Detect which cell encompasses the target text, then output its (x, y) center coordinate. 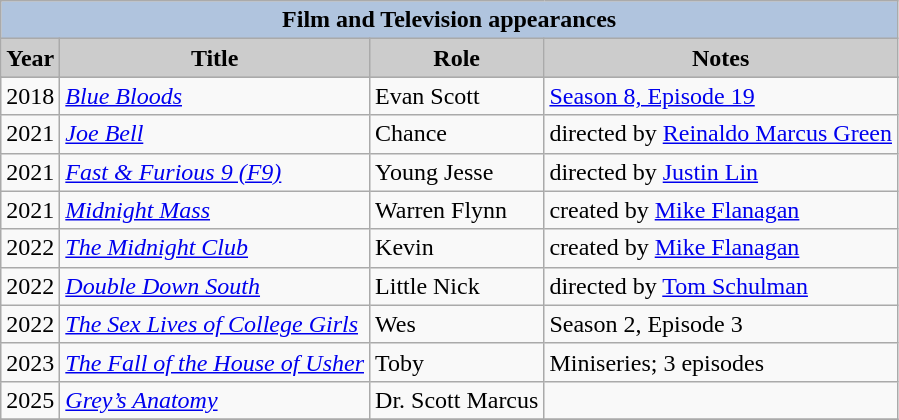
Grey’s Anatomy (215, 400)
Film and Television appearances (450, 20)
Double Down South (215, 286)
Young Jesse (457, 172)
Season 8, Episode 19 (721, 96)
Role (457, 58)
Dr. Scott Marcus (457, 400)
Midnight Mass (215, 210)
The Sex Lives of College Girls (215, 324)
The Fall of the House of Usher (215, 362)
Miniseries; 3 episodes (721, 362)
Blue Bloods (215, 96)
Season 2, Episode 3 (721, 324)
Fast & Furious 9 (F9) (215, 172)
directed by Justin Lin (721, 172)
2023 (30, 362)
Joe Bell (215, 134)
Year (30, 58)
Evan Scott (457, 96)
Notes (721, 58)
2018 (30, 96)
Kevin (457, 248)
Little Nick (457, 286)
directed by Tom Schulman (721, 286)
Chance (457, 134)
The Midnight Club (215, 248)
Toby (457, 362)
Wes (457, 324)
2025 (30, 400)
directed by Reinaldo Marcus Green (721, 134)
Warren Flynn (457, 210)
Title (215, 58)
